Scan for the cell matching the given text and deliver its (x, y) coordinate at center. 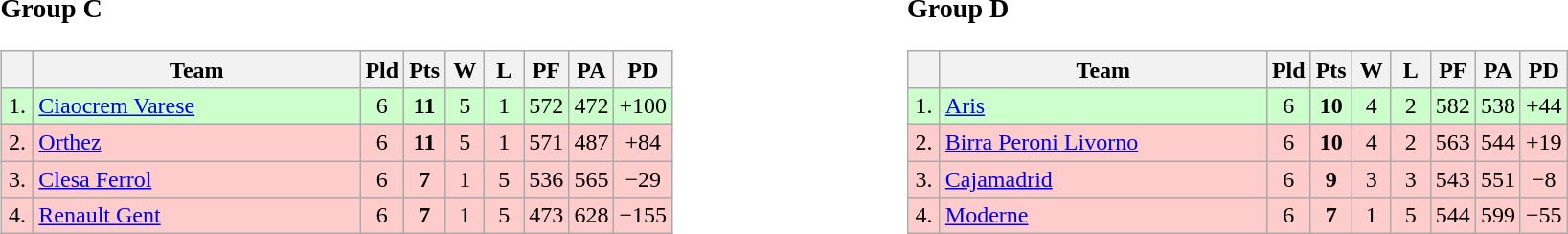
473 (546, 216)
563 (1452, 143)
Moderne (1103, 216)
−55 (1544, 216)
Birra Peroni Livorno (1103, 143)
551 (1498, 179)
536 (546, 179)
+84 (644, 143)
Cajamadrid (1103, 179)
−155 (644, 216)
Clesa Ferrol (197, 179)
538 (1498, 105)
565 (592, 179)
9 (1331, 179)
599 (1498, 216)
628 (592, 216)
Ciaocrem Varese (197, 105)
+44 (1544, 105)
582 (1452, 105)
543 (1452, 179)
572 (546, 105)
+19 (1544, 143)
472 (592, 105)
Orthez (197, 143)
−29 (644, 179)
571 (546, 143)
+100 (644, 105)
−8 (1544, 179)
Aris (1103, 105)
487 (592, 143)
Renault Gent (197, 216)
